Return [X, Y] of the center of cell containing provided text 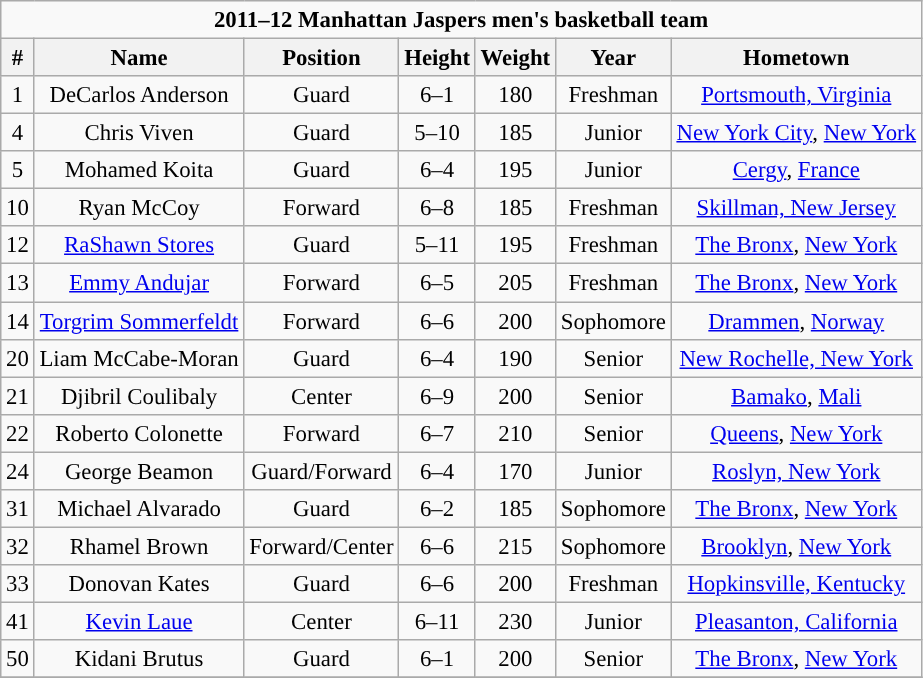
13 [18, 283]
14 [18, 321]
Rhamel Brown [139, 546]
41 [18, 621]
5 [18, 170]
4 [18, 133]
205 [515, 283]
Forward/Center [322, 546]
190 [515, 358]
Kevin Laue [139, 621]
5–11 [437, 245]
20 [18, 358]
5–10 [437, 133]
170 [515, 471]
Hopkinsville, Kentucky [796, 584]
Queens, New York [796, 433]
6–2 [437, 509]
180 [515, 95]
Year [613, 58]
Drammen, Norway [796, 321]
215 [515, 546]
Brooklyn, New York [796, 546]
Roberto Colonette [139, 433]
32 [18, 546]
Torgrim Sommerfeldt [139, 321]
10 [18, 208]
Guard/Forward [322, 471]
2011–12 Manhattan Jaspers men's basketball team [462, 20]
Donovan Kates [139, 584]
Weight [515, 58]
RaShawn Stores [139, 245]
6–8 [437, 208]
Height [437, 58]
12 [18, 245]
Mohamed Koita [139, 170]
Portsmouth, Virginia [796, 95]
21 [18, 396]
1 [18, 95]
230 [515, 621]
Skillman, New Jersey [796, 208]
Emmy Andujar [139, 283]
24 [18, 471]
210 [515, 433]
Position [322, 58]
6–5 [437, 283]
Kidani Brutus [139, 659]
Ryan McCoy [139, 208]
6–9 [437, 396]
Cergy, France [796, 170]
Djibril Coulibaly [139, 396]
New Rochelle, New York [796, 358]
Hometown [796, 58]
6–7 [437, 433]
George Beamon [139, 471]
33 [18, 584]
New York City, New York [796, 133]
Roslyn, New York [796, 471]
Michael Alvarado [139, 509]
# [18, 58]
31 [18, 509]
Pleasanton, California [796, 621]
22 [18, 433]
Bamako, Mali [796, 396]
Name [139, 58]
6–11 [437, 621]
DeCarlos Anderson [139, 95]
Chris Viven [139, 133]
Liam McCabe-Moran [139, 358]
50 [18, 659]
